Provide the [x, y] coordinate of the cell's center where the given text is located.  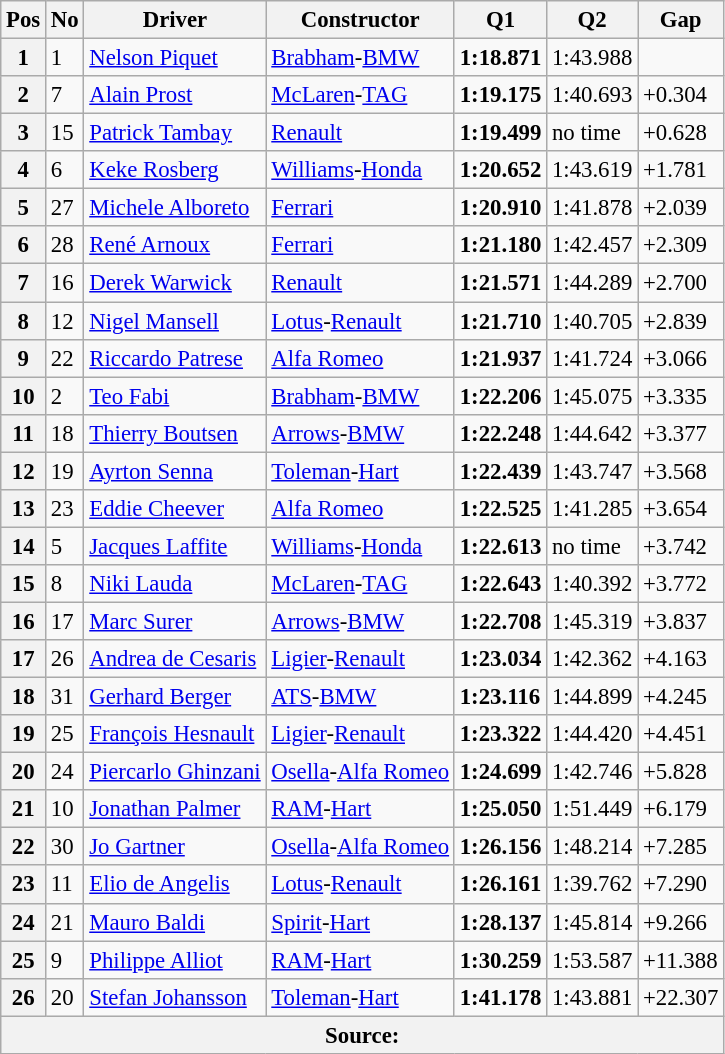
Constructor [360, 20]
1:43.619 [592, 170]
+2.700 [681, 283]
+2.839 [681, 321]
Philippe Alliot [175, 960]
Alain Prost [175, 95]
1:51.449 [592, 809]
+4.451 [681, 734]
+3.742 [681, 546]
+5.828 [681, 772]
1:39.762 [592, 885]
Riccardo Patrese [175, 358]
ATS-BMW [360, 697]
1:48.214 [592, 847]
Piercarlo Ghinzani [175, 772]
No [65, 20]
+9.266 [681, 922]
1:40.392 [592, 584]
Mauro Baldi [175, 922]
1:22.206 [500, 396]
1:21.710 [500, 321]
Spirit-Hart [360, 922]
1:44.642 [592, 433]
Gerhard Berger [175, 697]
Derek Warwick [175, 283]
1:19.175 [500, 95]
3 [24, 133]
1:44.420 [592, 734]
Driver [175, 20]
1:42.457 [592, 245]
Nigel Mansell [175, 321]
+3.772 [681, 584]
Q1 [500, 20]
+3.568 [681, 471]
+3.335 [681, 396]
Ayrton Senna [175, 471]
Eddie Cheever [175, 509]
Pos [24, 20]
13 [24, 509]
Jonathan Palmer [175, 809]
1:43.881 [592, 997]
1:26.161 [500, 885]
1:41.878 [592, 208]
Nelson Piquet [175, 58]
27 [65, 208]
Stefan Johansson [175, 997]
Keke Rosberg [175, 170]
1:40.705 [592, 321]
30 [65, 847]
1:25.050 [500, 809]
1:23.322 [500, 734]
René Arnoux [175, 245]
Jo Gartner [175, 847]
1:44.289 [592, 283]
1:21.937 [500, 358]
+3.377 [681, 433]
1:21.180 [500, 245]
1:43.988 [592, 58]
1:30.259 [500, 960]
1:43.747 [592, 471]
+0.628 [681, 133]
1:19.499 [500, 133]
31 [65, 697]
1:44.899 [592, 697]
+4.245 [681, 697]
+4.163 [681, 659]
14 [24, 546]
+2.039 [681, 208]
+7.290 [681, 885]
+11.388 [681, 960]
1:45.319 [592, 621]
1:42.362 [592, 659]
1:22.643 [500, 584]
1:53.587 [592, 960]
+3.066 [681, 358]
1:20.910 [500, 208]
4 [24, 170]
1:22.708 [500, 621]
Marc Surer [175, 621]
Niki Lauda [175, 584]
Patrick Tambay [175, 133]
1:45.814 [592, 922]
1:23.116 [500, 697]
1:18.871 [500, 58]
Michele Alboreto [175, 208]
1:22.525 [500, 509]
+22.307 [681, 997]
1:28.137 [500, 922]
Andrea de Cesaris [175, 659]
+3.654 [681, 509]
+3.837 [681, 621]
+1.781 [681, 170]
1:26.156 [500, 847]
1:41.724 [592, 358]
Gap [681, 20]
Jacques Laffite [175, 546]
Q2 [592, 20]
1:22.439 [500, 471]
1:41.285 [592, 509]
+2.309 [681, 245]
1:22.248 [500, 433]
28 [65, 245]
1:41.178 [500, 997]
+6.179 [681, 809]
Thierry Boutsen [175, 433]
1:20.652 [500, 170]
1:22.613 [500, 546]
1:24.699 [500, 772]
Source: [362, 1035]
Teo Fabi [175, 396]
Elio de Angelis [175, 885]
+0.304 [681, 95]
1:42.746 [592, 772]
1:21.571 [500, 283]
François Hesnault [175, 734]
1:40.693 [592, 95]
1:45.075 [592, 396]
+7.285 [681, 847]
1:23.034 [500, 659]
